For the text-containing cell, return its midpoint in [x, y] coordinate format. 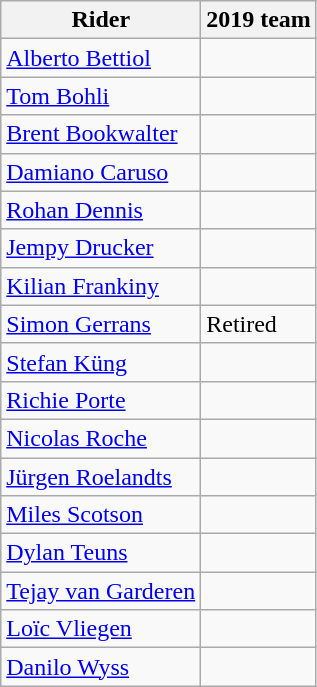
Richie Porte [101, 400]
Alberto Bettiol [101, 58]
Stefan Küng [101, 362]
Damiano Caruso [101, 172]
Retired [259, 324]
Miles Scotson [101, 515]
Rider [101, 20]
Tom Bohli [101, 96]
Nicolas Roche [101, 438]
Tejay van Garderen [101, 591]
Kilian Frankiny [101, 286]
Simon Gerrans [101, 324]
Danilo Wyss [101, 667]
Rohan Dennis [101, 210]
Jempy Drucker [101, 248]
Dylan Teuns [101, 553]
Jürgen Roelandts [101, 477]
2019 team [259, 20]
Loïc Vliegen [101, 629]
Brent Bookwalter [101, 134]
